Return the (x, y) coordinate for the center point of the cell that contains the specified text.  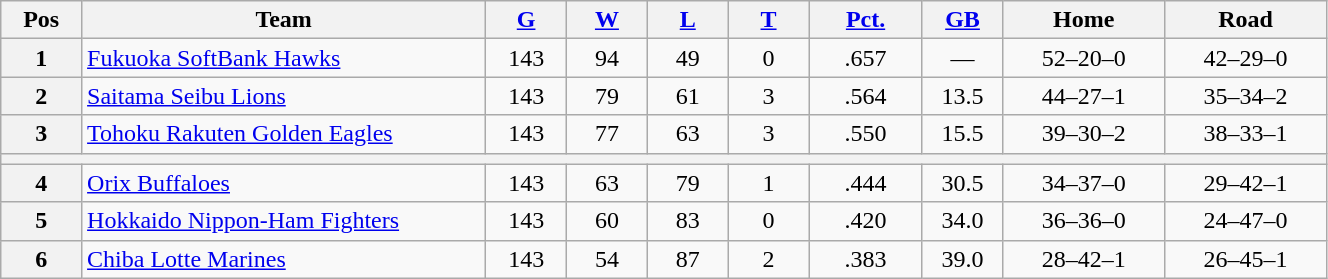
77 (608, 134)
T (768, 20)
5 (42, 221)
61 (688, 96)
.444 (866, 183)
30.5 (962, 183)
Tohoku Rakuten Golden Eagles (284, 134)
28–42–1 (1084, 259)
94 (608, 58)
39–30–2 (1084, 134)
L (688, 20)
26–45–1 (1246, 259)
87 (688, 259)
54 (608, 259)
15.5 (962, 134)
24–47–0 (1246, 221)
34.0 (962, 221)
34–37–0 (1084, 183)
Pos (42, 20)
.657 (866, 58)
G (526, 20)
44–27–1 (1084, 96)
GB (962, 20)
Orix Buffaloes (284, 183)
83 (688, 221)
29–42–1 (1246, 183)
.420 (866, 221)
— (962, 58)
Pct. (866, 20)
42–29–0 (1246, 58)
Fukuoka SoftBank Hawks (284, 58)
Saitama Seibu Lions (284, 96)
Home (1084, 20)
6 (42, 259)
36–36–0 (1084, 221)
Road (1246, 20)
52–20–0 (1084, 58)
13.5 (962, 96)
49 (688, 58)
4 (42, 183)
Hokkaido Nippon-Ham Fighters (284, 221)
39.0 (962, 259)
.550 (866, 134)
Team (284, 20)
60 (608, 221)
35–34–2 (1246, 96)
.564 (866, 96)
W (608, 20)
.383 (866, 259)
38–33–1 (1246, 134)
Chiba Lotte Marines (284, 259)
